Scan for the cell matching the given text and deliver its (x, y) coordinate at center. 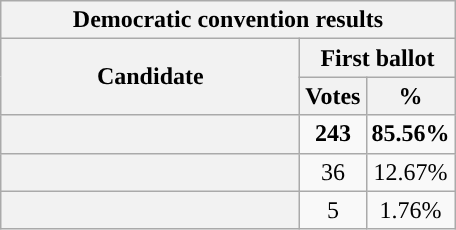
12.67% (410, 172)
Candidate (150, 77)
% (410, 96)
85.56% (410, 134)
5 (333, 210)
1.76% (410, 210)
243 (333, 134)
First ballot (378, 58)
Votes (333, 96)
36 (333, 172)
Democratic convention results (228, 20)
